Identify which cell holds the provided text, then report its (x, y) central coordinate. 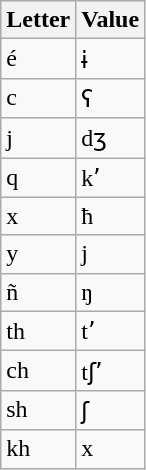
Value (110, 20)
q (38, 178)
kʼ (110, 178)
ʃ (110, 410)
th (38, 331)
c (38, 98)
dʒ (110, 138)
ch (38, 371)
é (38, 59)
kh (38, 449)
ʕ (110, 98)
tʼ (110, 331)
ɨ (110, 59)
Letter (38, 20)
tʃʼ (110, 371)
ħ (110, 216)
y (38, 254)
ŋ (110, 292)
sh (38, 410)
ñ (38, 292)
